Detect which cell encompasses the target text, then output its [x, y] center coordinate. 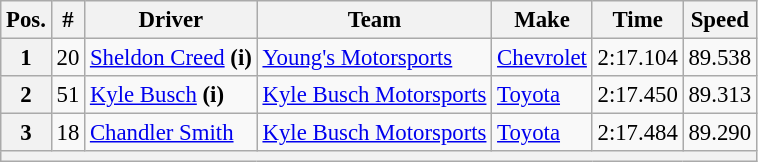
Chevrolet [542, 58]
89.538 [720, 58]
2 [26, 95]
89.290 [720, 133]
89.313 [720, 95]
51 [68, 95]
3 [26, 133]
Sheldon Creed (i) [172, 58]
1 [26, 58]
2:17.104 [638, 58]
Driver [172, 20]
Speed [720, 20]
Make [542, 20]
Chandler Smith [172, 133]
2:17.484 [638, 133]
18 [68, 133]
Pos. [26, 20]
# [68, 20]
20 [68, 58]
Kyle Busch (i) [172, 95]
Time [638, 20]
Team [374, 20]
2:17.450 [638, 95]
Young's Motorsports [374, 58]
